Locate the cell with the specified text and output its (x, y) center coordinate. 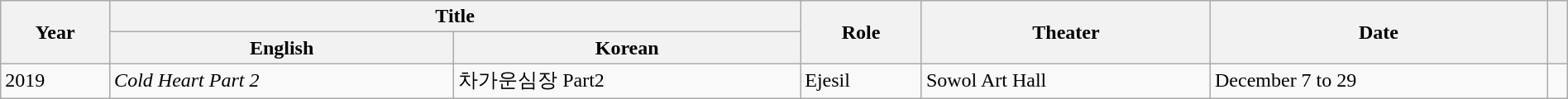
Cold Heart Part 2 (282, 81)
Sowol Art Hall (1065, 81)
Theater (1065, 32)
2019 (55, 81)
Year (55, 32)
Ejesil (862, 81)
Role (862, 32)
December 7 to 29 (1378, 81)
차가운심장 Part2 (627, 81)
Date (1378, 32)
Korean (627, 48)
English (282, 48)
Title (455, 16)
